Capture the cell that displays the provided text and extract its [X, Y] central coordinate. 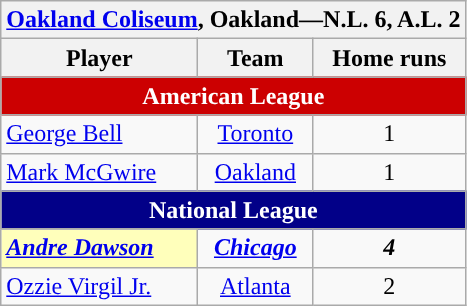
Player [100, 58]
2 [390, 286]
Chicago [256, 248]
Team [256, 58]
American League [234, 96]
Andre Dawson [100, 248]
Home runs [390, 58]
National League [234, 210]
Toronto [256, 134]
Atlanta [256, 286]
Ozzie Virgil Jr. [100, 286]
4 [390, 248]
George Bell [100, 134]
Oakland Coliseum, Oakland—N.L. 6, A.L. 2 [234, 20]
Mark McGwire [100, 172]
Oakland [256, 172]
